For the text-containing cell, return its midpoint in (x, y) coordinate format. 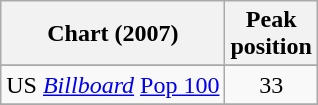
Chart (2007) (113, 34)
Peakposition (271, 34)
US Billboard Pop 100 (113, 85)
33 (271, 85)
